Find where the given text appears and provide that cell's center as (x, y) coordinate. 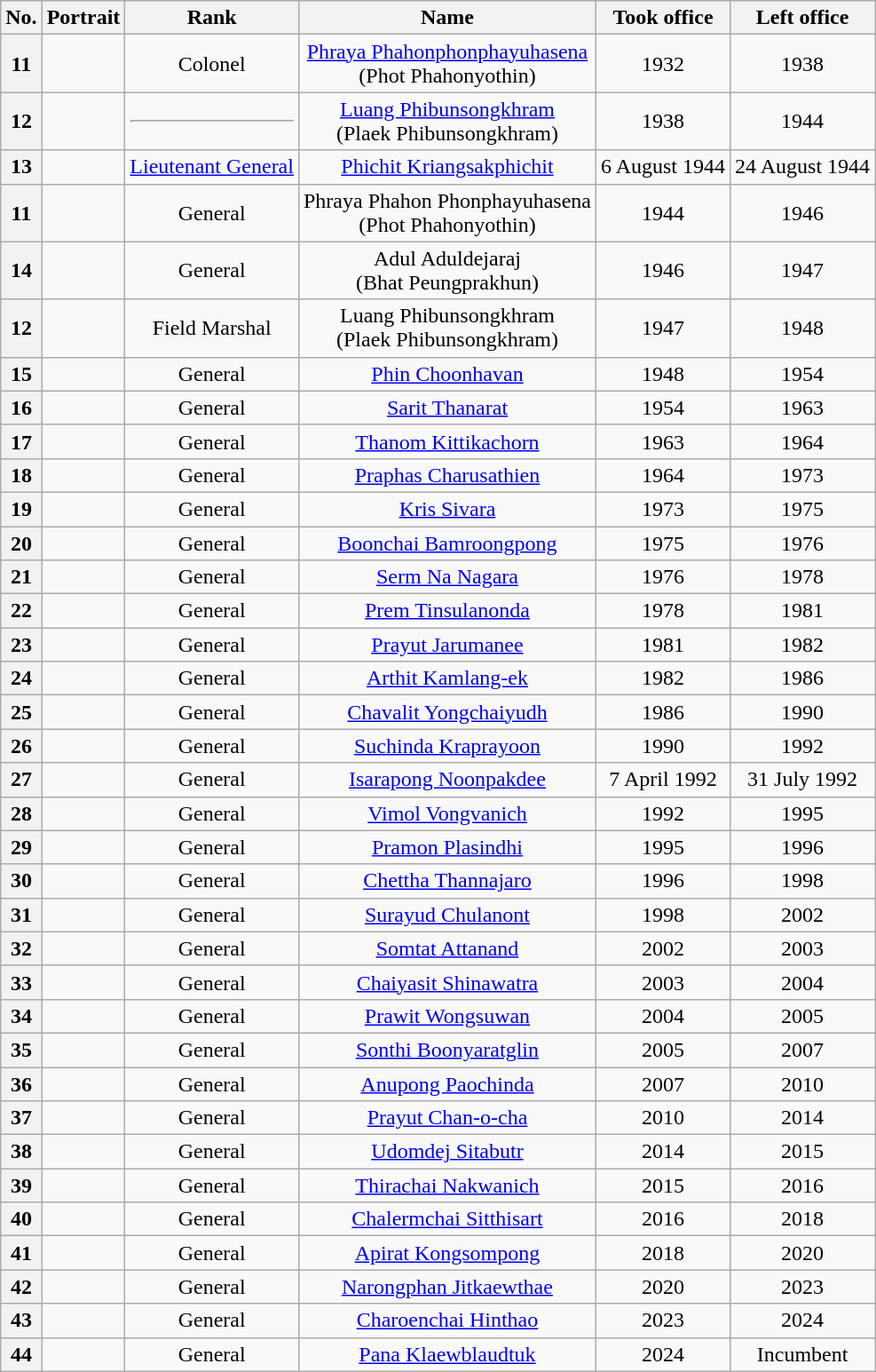
Pana Klaewblaudtuk (447, 1354)
24 August 1944 (802, 167)
39 (21, 1186)
Prawit Wongsuwan (447, 1016)
Praphas Charusathien (447, 475)
No. (21, 18)
32 (21, 948)
20 (21, 543)
42 (21, 1287)
Phichit Kriangsakphichit (447, 167)
Name (447, 18)
31 (21, 915)
Phraya Phahonphonphayuhasena(Phot Phahonyothin) (447, 64)
Phin Choonhavan (447, 374)
Isarapong Noonpakdee (447, 780)
Serm Na Nagara (447, 577)
19 (21, 509)
Prayut Jarumanee (447, 645)
35 (21, 1050)
Apirat Kongsompong (447, 1253)
13 (21, 167)
40 (21, 1219)
Boonchai Bamroongpong (447, 543)
31 July 1992 (802, 780)
Thanom Kittikachorn (447, 441)
Incumbent (802, 1354)
Prayut Chan-o-cha (447, 1118)
34 (21, 1016)
Thirachai Nakwanich (447, 1186)
16 (21, 408)
Pramon Plasindhi (447, 847)
25 (21, 712)
Portrait (83, 18)
7 April 1992 (662, 780)
Phraya Phahon Phonphayuhasena(Phot Phahonyothin) (447, 213)
24 (21, 678)
38 (21, 1152)
1932 (662, 64)
44 (21, 1354)
Sarit Thanarat (447, 408)
Kris Sivara (447, 509)
36 (21, 1084)
33 (21, 982)
Left office (802, 18)
15 (21, 374)
Chavalit Yongchaiyudh (447, 712)
Surayud Chulanont (447, 915)
41 (21, 1253)
Prem Tinsulanonda (447, 611)
18 (21, 475)
Sonthi Boonyaratglin (447, 1050)
30 (21, 881)
27 (21, 780)
37 (21, 1118)
Took office (662, 18)
Chettha Thannajaro (447, 881)
22 (21, 611)
Narongphan Jitkaewthae (447, 1287)
Charoenchai Hinthao (447, 1320)
Adul Aduldejaraj(Bhat Peungprakhun) (447, 270)
Somtat Attanand (447, 948)
Suchinda Kraprayoon (447, 746)
23 (21, 645)
Udomdej Sitabutr (447, 1152)
Field Marshal (212, 329)
Arthit Kamlang-ek (447, 678)
6 August 1944 (662, 167)
26 (21, 746)
21 (21, 577)
28 (21, 813)
Anupong Paochinda (447, 1084)
17 (21, 441)
Chalermchai Sitthisart (447, 1219)
Chaiyasit Shinawatra (447, 982)
Vimol Vongvanich (447, 813)
Lieutenant General (212, 167)
29 (21, 847)
43 (21, 1320)
Rank (212, 18)
14 (21, 270)
Colonel (212, 64)
